Determine the (X, Y) coordinate at the center of the cell enclosing the given text.  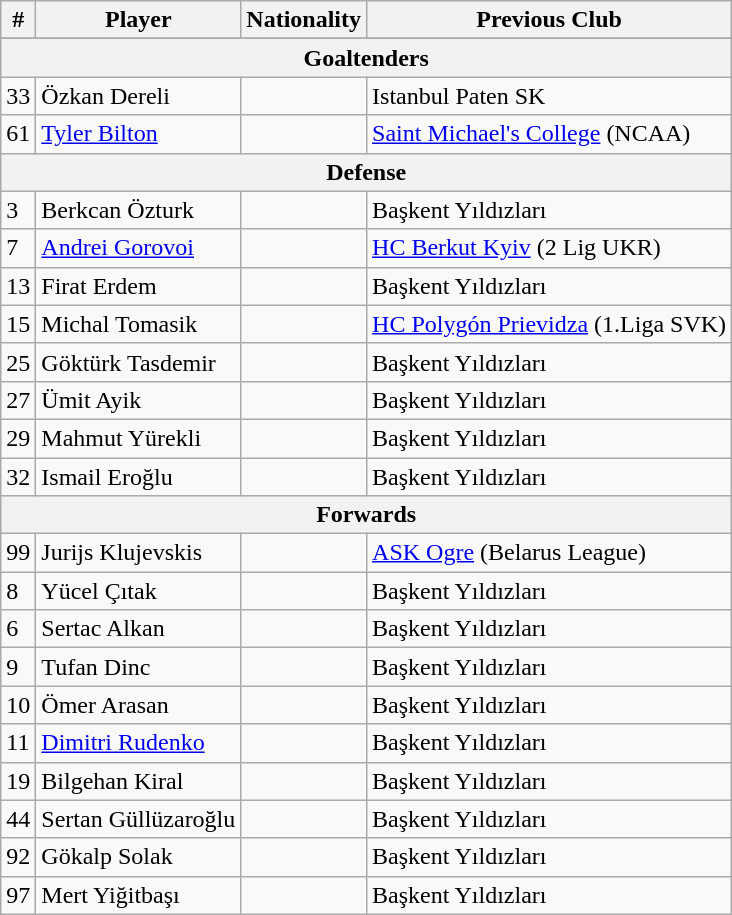
Michal Tomasik (138, 324)
7 (18, 248)
92 (18, 857)
Tyler Bilton (138, 134)
Tufan Dinc (138, 667)
29 (18, 438)
61 (18, 134)
10 (18, 705)
Forwards (366, 515)
25 (18, 362)
99 (18, 553)
Defense (366, 172)
Sertan Güllüzaroğlu (138, 819)
Goaltenders (366, 58)
Saint Michael's College (NCAA) (550, 134)
11 (18, 743)
Dimitri Rudenko (138, 743)
44 (18, 819)
Göktürk Tasdemir (138, 362)
Andrei Gorovoi (138, 248)
Previous Club (550, 20)
Sertac Alkan (138, 629)
Firat Erdem (138, 286)
Özkan Dereli (138, 96)
HC Polygón Prievidza (1.Liga SVK) (550, 324)
32 (18, 477)
15 (18, 324)
19 (18, 781)
Mahmut Yürekli (138, 438)
Ömer Arasan (138, 705)
97 (18, 895)
9 (18, 667)
Ismail Eroğlu (138, 477)
Jurijs Klujevskis (138, 553)
Player (138, 20)
13 (18, 286)
Mert Yiğitbaşı (138, 895)
8 (18, 591)
Bilgehan Kiral (138, 781)
33 (18, 96)
27 (18, 400)
# (18, 20)
Istanbul Paten SK (550, 96)
ASK Ogre (Belarus League) (550, 553)
6 (18, 629)
Nationality (304, 20)
3 (18, 210)
Yücel Çıtak (138, 591)
Ümit Ayik (138, 400)
Gökalp Solak (138, 857)
Berkcan Özturk (138, 210)
HC Berkut Kyiv (2 Lig UKR) (550, 248)
